Find where the given text appears and provide that cell's center as [x, y] coordinate. 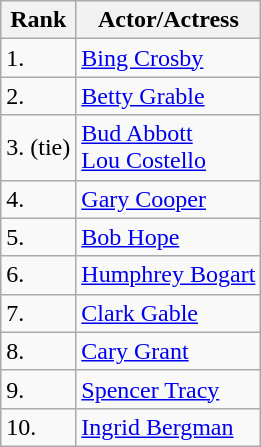
Spencer Tracy [168, 389]
Clark Gable [168, 313]
Gary Cooper [168, 199]
1. [38, 58]
9. [38, 389]
8. [38, 351]
Betty Grable [168, 96]
3. (tie) [38, 148]
5. [38, 237]
10. [38, 427]
Bing Crosby [168, 58]
Bob Hope [168, 237]
Cary Grant [168, 351]
Humphrey Bogart [168, 275]
2. [38, 96]
Rank [38, 20]
7. [38, 313]
4. [38, 199]
Actor/Actress [168, 20]
Bud AbbottLou Costello [168, 148]
Ingrid Bergman [168, 427]
6. [38, 275]
